Provide the (x, y) coordinate of the cell's center where the given text is located.  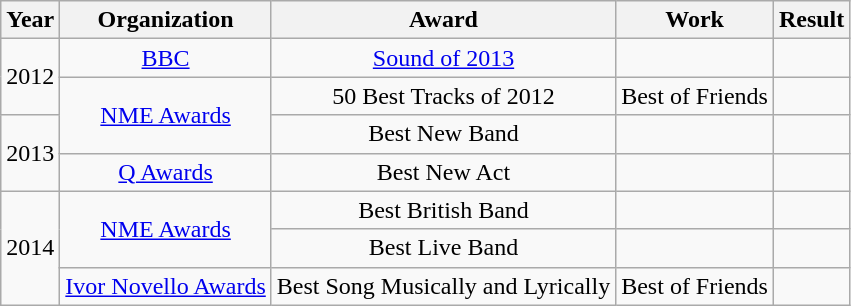
2013 (30, 153)
BBC (166, 58)
2012 (30, 77)
Organization (166, 20)
Result (811, 20)
Ivor Novello Awards (166, 286)
Work (695, 20)
Sound of 2013 (443, 58)
Best New Act (443, 172)
Best Live Band (443, 248)
Best New Band (443, 134)
2014 (30, 248)
50 Best Tracks of 2012 (443, 96)
Year (30, 20)
Q Awards (166, 172)
Best Song Musically and Lyrically (443, 286)
Award (443, 20)
Best British Band (443, 210)
